From the cell containing the given text, extract its center point as (X, Y) coordinate. 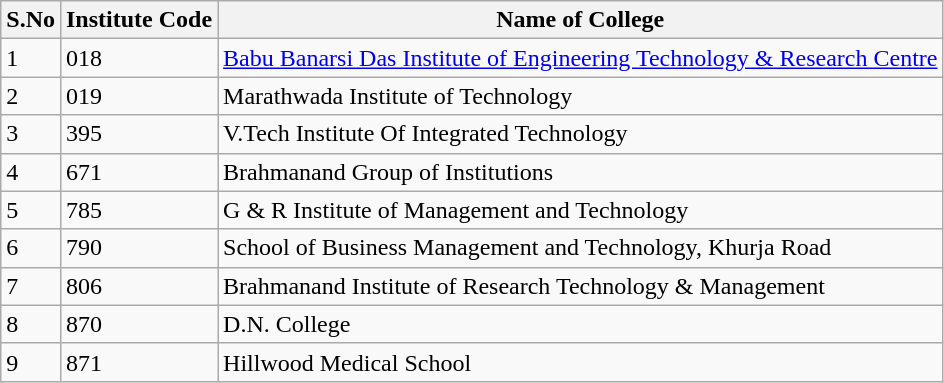
671 (138, 172)
871 (138, 362)
6 (31, 248)
Brahmanand Institute of Research Technology & Management (580, 286)
Marathwada Institute of Technology (580, 96)
4 (31, 172)
S.No (31, 20)
790 (138, 248)
Babu Banarsi Das Institute of Engineering Technology & Research Centre (580, 58)
870 (138, 324)
7 (31, 286)
V.Tech Institute Of Integrated Technology (580, 134)
D.N. College (580, 324)
5 (31, 210)
Brahmanand Group of Institutions (580, 172)
3 (31, 134)
018 (138, 58)
2 (31, 96)
8 (31, 324)
Institute Code (138, 20)
1 (31, 58)
Name of College (580, 20)
G & R Institute of Management and Technology (580, 210)
019 (138, 96)
785 (138, 210)
395 (138, 134)
806 (138, 286)
School of Business Management and Technology, Khurja Road (580, 248)
9 (31, 362)
Hillwood Medical School (580, 362)
